Extract the [x, y] coordinate from the center of the cell holding the provided text.  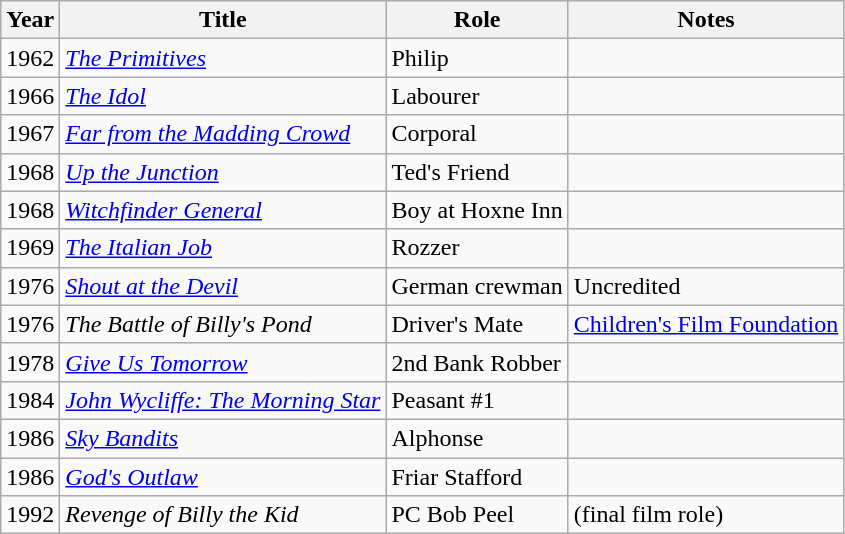
PC Bob Peel [477, 515]
Boy at Hoxne Inn [477, 210]
Labourer [477, 96]
1969 [30, 248]
The Italian Job [223, 248]
1992 [30, 515]
Give Us Tomorrow [223, 362]
1978 [30, 362]
Shout at the Devil [223, 286]
Friar Stafford [477, 477]
Uncredited [706, 286]
German crewman [477, 286]
Far from the Madding Crowd [223, 134]
Corporal [477, 134]
(final film role) [706, 515]
Driver's Mate [477, 324]
Alphonse [477, 438]
Year [30, 20]
Revenge of Billy the Kid [223, 515]
Sky Bandits [223, 438]
The Idol [223, 96]
2nd Bank Robber [477, 362]
Notes [706, 20]
Rozzer [477, 248]
Role [477, 20]
Philip [477, 58]
Peasant #1 [477, 400]
Up the Junction [223, 172]
1966 [30, 96]
God's Outlaw [223, 477]
Witchfinder General [223, 210]
The Primitives [223, 58]
Title [223, 20]
1984 [30, 400]
Children's Film Foundation [706, 324]
1967 [30, 134]
1962 [30, 58]
The Battle of Billy's Pond [223, 324]
John Wycliffe: The Morning Star [223, 400]
Ted's Friend [477, 172]
